Output the [X, Y] coordinate of the center of the cell containing the given text.  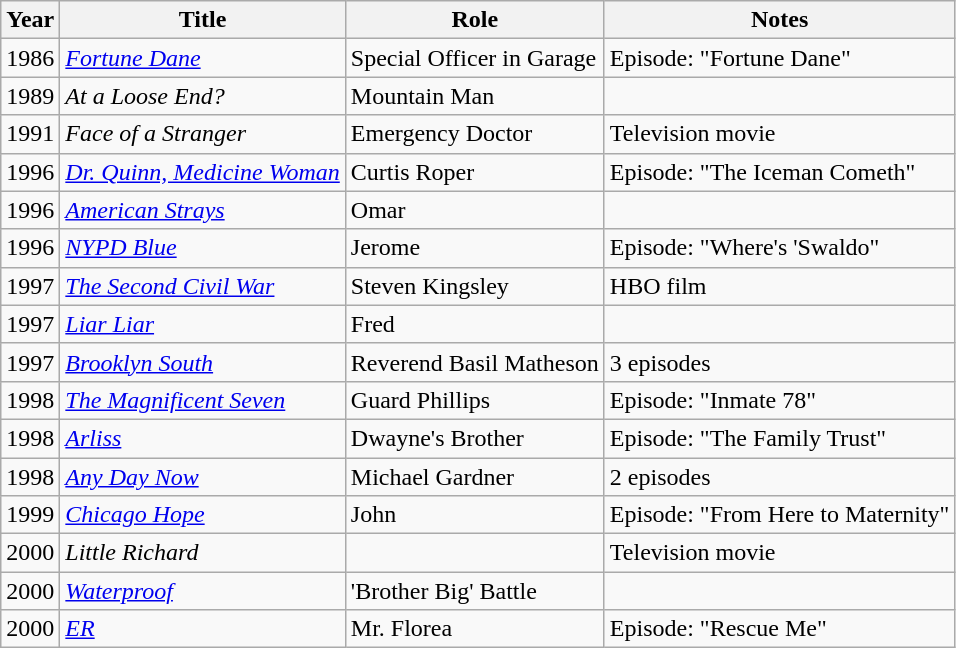
NYPD Blue [202, 248]
Episode: "From Here to Maternity" [780, 515]
1991 [30, 134]
Omar [474, 210]
Episode: "Rescue Me" [780, 629]
Title [202, 20]
Role [474, 20]
Fred [474, 324]
Steven Kingsley [474, 286]
Face of a Stranger [202, 134]
Liar Liar [202, 324]
Arliss [202, 438]
Special Officer in Garage [474, 58]
Dwayne's Brother [474, 438]
1999 [30, 515]
Notes [780, 20]
Dr. Quinn, Medicine Woman [202, 172]
Brooklyn South [202, 362]
Episode: "Fortune Dane" [780, 58]
2 episodes [780, 477]
Episode: "The Family Trust" [780, 438]
The Second Civil War [202, 286]
Mountain Man [474, 96]
American Strays [202, 210]
The Magnificent Seven [202, 400]
Year [30, 20]
Episode: "The Iceman Cometh" [780, 172]
Episode: "Inmate 78" [780, 400]
Emergency Doctor [474, 134]
At a Loose End? [202, 96]
Any Day Now [202, 477]
John [474, 515]
Jerome [474, 248]
HBO film [780, 286]
Mr. Florea [474, 629]
Waterproof [202, 591]
1986 [30, 58]
Michael Gardner [474, 477]
Guard Phillips [474, 400]
1989 [30, 96]
Chicago Hope [202, 515]
Reverend Basil Matheson [474, 362]
Fortune Dane [202, 58]
ER [202, 629]
3 episodes [780, 362]
'Brother Big' Battle [474, 591]
Curtis Roper [474, 172]
Episode: "Where's 'Swaldo" [780, 248]
Little Richard [202, 553]
